Scan for the cell matching the given text and deliver its [X, Y] coordinate at center. 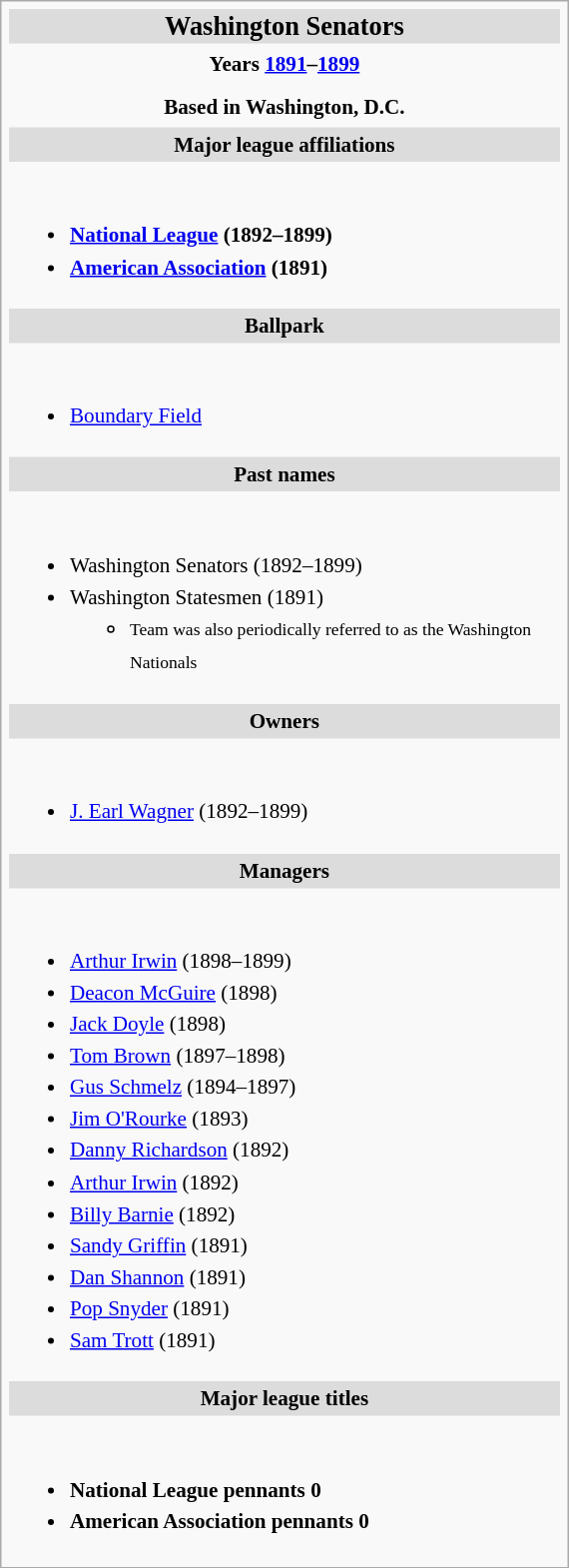
Boundary Field [284, 399]
National League (1892–1899)American Association (1891) [284, 235]
Major league titles [284, 1398]
Years 1891–1899 [284, 64]
J. Earl Wagner (1892–1899) [284, 797]
Owners [284, 721]
Washington Senators (1892–1899)Washington Statesmen (1891)Team was also periodically referred to as the Washington Nationals [284, 597]
Major league affiliations [284, 146]
Based in Washington, D.C. [284, 108]
Past names [284, 475]
National League pennants 0American Association pennants 0 [284, 1489]
Washington Senators [284, 26]
Managers [284, 871]
Ballpark [284, 326]
